Identify which cell holds the provided text, then report its [x, y] central coordinate. 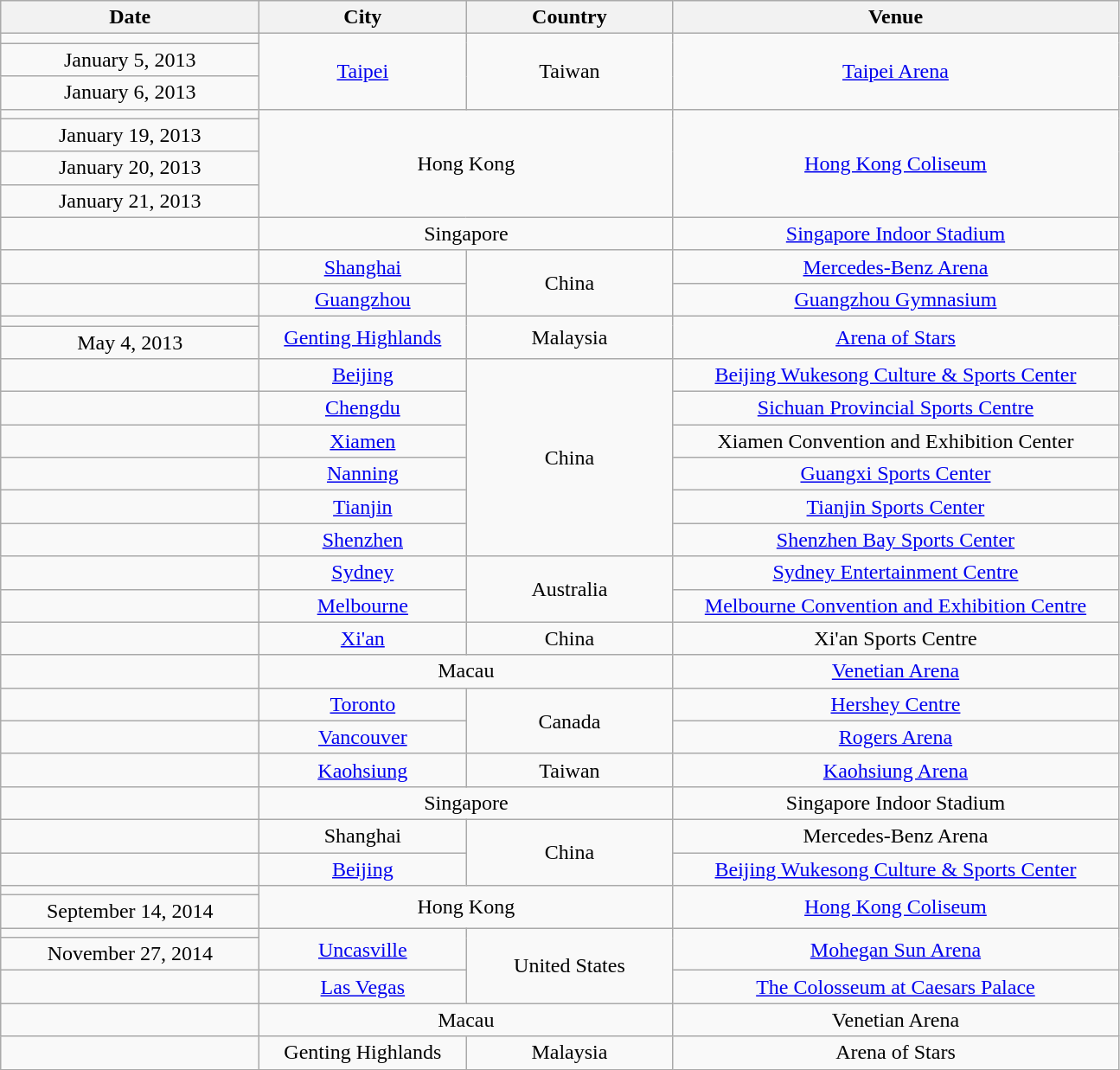
Nanning [363, 474]
Xi'an [363, 638]
Shenzhen Bay Sports Center [896, 540]
Rogers Arena [896, 737]
January 20, 2013 [130, 168]
Guangzhou Gymnasium [896, 299]
Country [569, 17]
Tianjin [363, 507]
Date [130, 17]
Mohegan Sun Arena [896, 950]
Uncasville [363, 950]
Venue [896, 17]
Taipei [363, 71]
Melbourne Convention and Exhibition Centre [896, 605]
Canada [569, 721]
Toronto [363, 704]
Chengdu [363, 408]
May 4, 2013 [130, 342]
Tianjin Sports Center [896, 507]
City [363, 17]
Shenzhen [363, 540]
Kaohsiung Arena [896, 770]
January 6, 2013 [130, 93]
Guangzhou [363, 299]
Xi'an Sports Centre [896, 638]
January 19, 2013 [130, 135]
Hershey Centre [896, 704]
United States [569, 965]
Xiamen [363, 441]
Sydney Entertainment Centre [896, 573]
Sydney [363, 573]
September 14, 2014 [130, 912]
Las Vegas [363, 987]
Guangxi Sports Center [896, 474]
January 21, 2013 [130, 201]
January 5, 2013 [130, 60]
Kaohsiung [363, 770]
Taipei Arena [896, 71]
Xiamen Convention and Exhibition Center [896, 441]
Melbourne [363, 605]
Vancouver [363, 737]
The Colosseum at Caesars Palace [896, 987]
Australia [569, 589]
November 27, 2014 [130, 954]
Sichuan Provincial Sports Centre [896, 408]
